Extract the [X, Y] coordinate from the center of the cell holding the provided text.  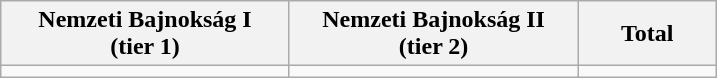
Nemzeti Bajnokság II(tier 2) [434, 34]
Nemzeti Bajnokság I(tier 1) [146, 34]
Total [648, 34]
